Find where the given text appears and provide that cell's center as [x, y] coordinate. 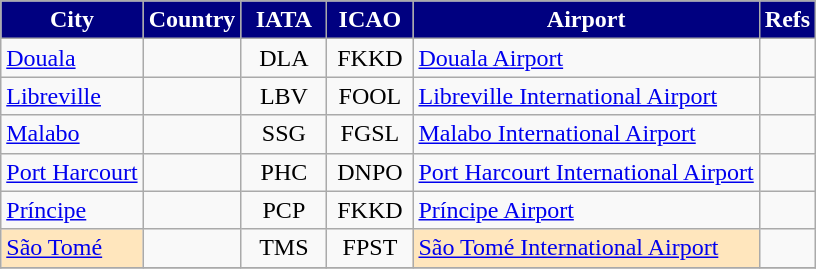
Príncipe Airport [586, 210]
LBV [284, 96]
FGSL [370, 134]
Príncipe [72, 210]
Libreville International Airport [586, 96]
São Tomé [72, 248]
Douala Airport [586, 58]
Malabo International Airport [586, 134]
PHC [284, 172]
São Tomé International Airport [586, 248]
Port Harcourt [72, 172]
FPST [370, 248]
DLA [284, 58]
FOOL [370, 96]
DNPO [370, 172]
TMS [284, 248]
SSG [284, 134]
Country [192, 20]
Port Harcourt International Airport [586, 172]
Airport [586, 20]
Refs [787, 20]
ICAO [370, 20]
City [72, 20]
IATA [284, 20]
Douala [72, 58]
Libreville [72, 96]
Malabo [72, 134]
PCP [284, 210]
